Capture the cell that displays the provided text and extract its [x, y] central coordinate. 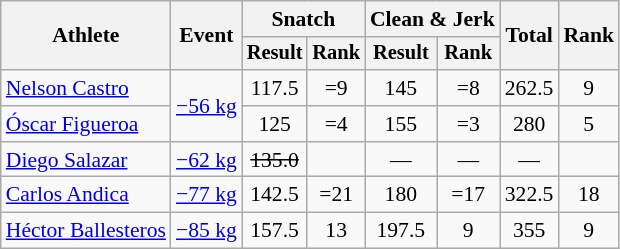
−56 kg [206, 106]
135.0 [275, 160]
5 [588, 124]
355 [530, 231]
=8 [468, 88]
13 [336, 231]
Diego Salazar [86, 160]
18 [588, 195]
=21 [336, 195]
117.5 [275, 88]
=9 [336, 88]
142.5 [275, 195]
280 [530, 124]
−85 kg [206, 231]
322.5 [530, 195]
145 [401, 88]
157.5 [275, 231]
−62 kg [206, 160]
180 [401, 195]
197.5 [401, 231]
125 [275, 124]
Total [530, 36]
Héctor Ballesteros [86, 231]
=3 [468, 124]
Nelson Castro [86, 88]
155 [401, 124]
Event [206, 36]
Óscar Figueroa [86, 124]
−77 kg [206, 195]
Carlos Andica [86, 195]
Athlete [86, 36]
Clean & Jerk [432, 19]
=4 [336, 124]
Snatch [304, 19]
262.5 [530, 88]
=17 [468, 195]
